Output the [X, Y] coordinate of the center of the cell containing the given text.  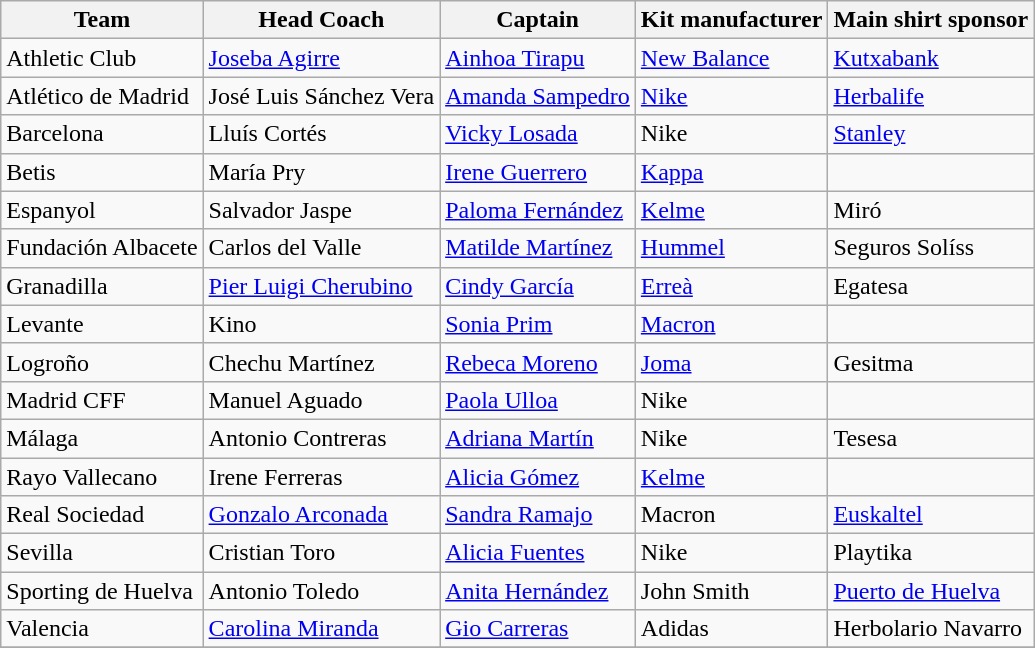
Rayo Vallecano [102, 477]
John Smith [732, 591]
Main shirt sponsor [931, 20]
Kit manufacturer [732, 20]
Paloma Fernández [538, 210]
Cristian Toro [322, 553]
Irene Guerrero [538, 172]
Chechu Martínez [322, 362]
Barcelona [102, 134]
Carlos del Valle [322, 248]
Adidas [732, 629]
Captain [538, 20]
Ainhoa Tirapu [538, 58]
Espanyol [102, 210]
Herbolario Navarro [931, 629]
Adriana Martín [538, 438]
Sandra Ramajo [538, 515]
Team [102, 20]
Kappa [732, 172]
Gesitma [931, 362]
Pier Luigi Cherubino [322, 286]
Carolina Miranda [322, 629]
Amanda Sampedro [538, 96]
Gonzalo Arconada [322, 515]
Antonio Contreras [322, 438]
Valencia [102, 629]
Seguros Solíss [931, 248]
Stanley [931, 134]
Joseba Agirre [322, 58]
Manuel Aguado [322, 400]
Madrid CFF [102, 400]
Granadilla [102, 286]
Fundación Albacete [102, 248]
Playtika [931, 553]
Rebeca Moreno [538, 362]
María Pry [322, 172]
Logroño [102, 362]
Miró [931, 210]
Herbalife [931, 96]
Kutxabank [931, 58]
José Luis Sánchez Vera [322, 96]
Hummel [732, 248]
Athletic Club [102, 58]
Alicia Gómez [538, 477]
Irene Ferreras [322, 477]
Tesesa [931, 438]
Sevilla [102, 553]
Antonio Toledo [322, 591]
Gio Carreras [538, 629]
New Balance [732, 58]
Atlético de Madrid [102, 96]
Anita Hernández [538, 591]
Vicky Losada [538, 134]
Salvador Jaspe [322, 210]
Sonia Prim [538, 324]
Cindy García [538, 286]
Levante [102, 324]
Head Coach [322, 20]
Matilde Martínez [538, 248]
Kino [322, 324]
Euskaltel [931, 515]
Sporting de Huelva [102, 591]
Alicia Fuentes [538, 553]
Real Sociedad [102, 515]
Egatesa [931, 286]
Betis [102, 172]
Erreà [732, 286]
Paola Ulloa [538, 400]
Puerto de Huelva [931, 591]
Lluís Cortés [322, 134]
Málaga [102, 438]
Joma [732, 362]
